Return (X, Y) of the center of cell containing provided text 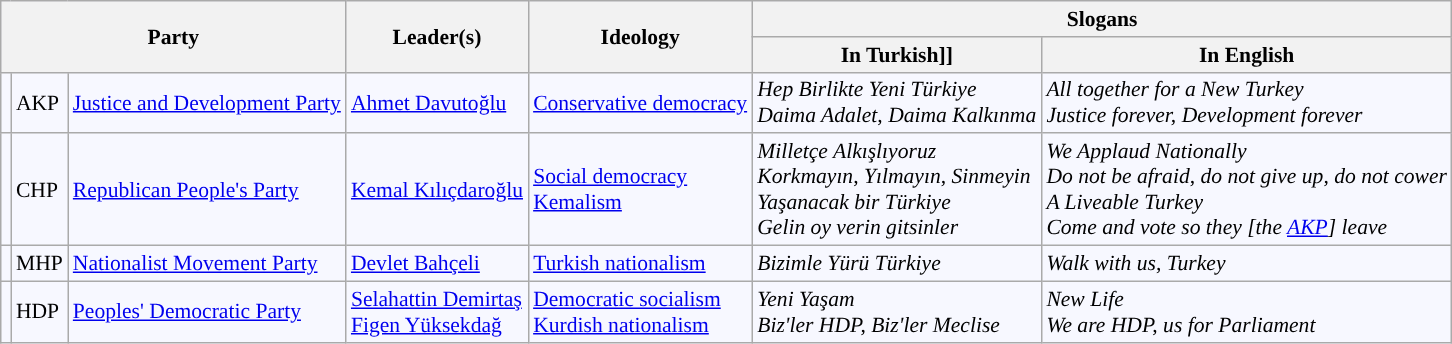
Slogans (1102, 19)
Devlet Bahçeli (437, 264)
Selahattin DemirtaşFigen Yüksekdağ (437, 312)
Party (174, 36)
Peoples' Democratic Party (207, 312)
Conservative democracy (640, 102)
Republican People's Party (207, 190)
Kemal Kılıçdaroğlu (437, 190)
In English (1246, 55)
We Applaud NationallyDo not be afraid, do not give up, do not cowerA Liveable TurkeyCome and vote so they [the AKP] leave (1246, 190)
Social democracyKemalism (640, 190)
New LifeWe are HDP, us for Parliament (1246, 312)
All together for a New TurkeyJustice forever, Development forever (1246, 102)
AKP (40, 102)
CHP (40, 190)
Leader(s) (437, 36)
Milletçe AlkışlıyoruzKorkmayın, Yılmayın, SinmeyinYaşanacak bir TürkiyeGelin oy verin gitsinler (896, 190)
In Turkish]] (896, 55)
Ahmet Davutoğlu (437, 102)
HDP (40, 312)
Yeni YaşamBiz'ler HDP, Biz'ler Meclise (896, 312)
Walk with us, Turkey (1246, 264)
Bizimle Yürü Türkiye (896, 264)
Nationalist Movement Party (207, 264)
Democratic socialismKurdish nationalism (640, 312)
Hep Birlikte Yeni TürkiyeDaima Adalet, Daima Kalkınma (896, 102)
Turkish nationalism (640, 264)
Ideology (640, 36)
Justice and Development Party (207, 102)
MHP (40, 264)
